Search for the cell housing the specified text and yield its (X, Y) center coordinate. 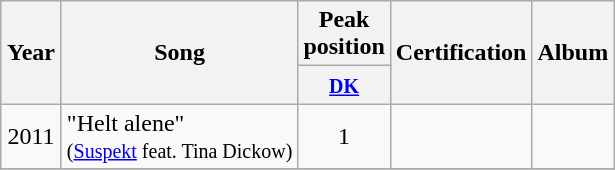
"Helt alene" (Suspekt feat. Tina Dickow) (180, 136)
Song (180, 52)
DK (344, 85)
Album (573, 52)
Year (32, 52)
Certification (461, 52)
2011 (32, 136)
Peak position (344, 34)
1 (344, 136)
